Capture the cell that displays the provided text and extract its (x, y) central coordinate. 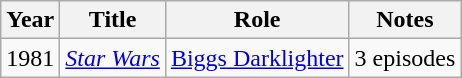
Role (257, 20)
Notes (405, 20)
Star Wars (113, 58)
3 episodes (405, 58)
Biggs Darklighter (257, 58)
1981 (30, 58)
Year (30, 20)
Title (113, 20)
